Detect which cell encompasses the target text, then output its [x, y] center coordinate. 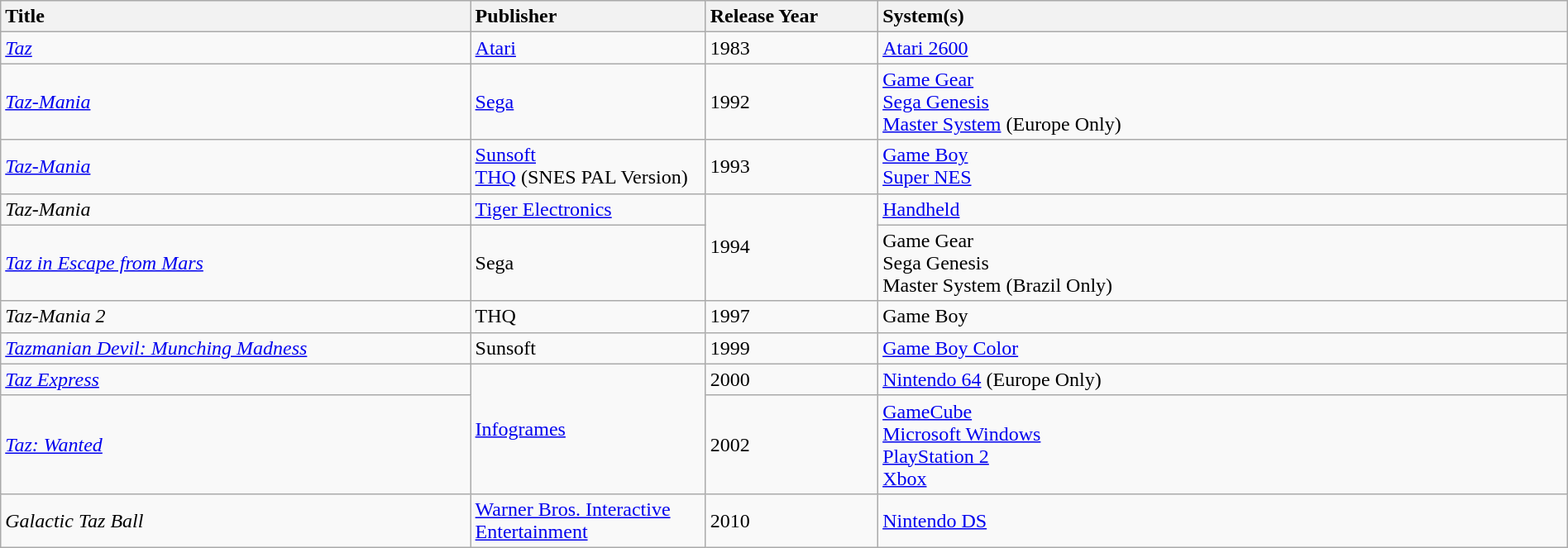
1983 [791, 48]
Publisher [588, 17]
1997 [791, 317]
Title [236, 17]
GameCubeMicrosoft WindowsPlayStation 2Xbox [1223, 445]
Handheld [1223, 209]
Galactic Taz Ball [236, 521]
Atari 2600 [1223, 48]
Tiger Electronics [588, 209]
Nintendo DS [1223, 521]
Game Boy [1223, 317]
Game GearSega GenesisMaster System (Brazil Only) [1223, 263]
Atari [588, 48]
Taz Express [236, 379]
Taz in Escape from Mars [236, 263]
Infogrames [588, 428]
1992 [791, 102]
Release Year [791, 17]
2010 [791, 521]
Warner Bros. Interactive Entertainment [588, 521]
Taz: Wanted [236, 445]
SunsoftTHQ (SNES PAL Version) [588, 167]
Tazmanian Devil: Munching Madness [236, 348]
1994 [791, 247]
THQ [588, 317]
Game BoySuper NES [1223, 167]
1999 [791, 348]
Sunsoft [588, 348]
Taz [236, 48]
System(s) [1223, 17]
Game GearSega GenesisMaster System (Europe Only) [1223, 102]
1993 [791, 167]
2002 [791, 445]
Taz-Mania 2 [236, 317]
Game Boy Color [1223, 348]
2000 [791, 379]
Nintendo 64 (Europe Only) [1223, 379]
